Search for the cell housing the specified text and yield its [X, Y] center coordinate. 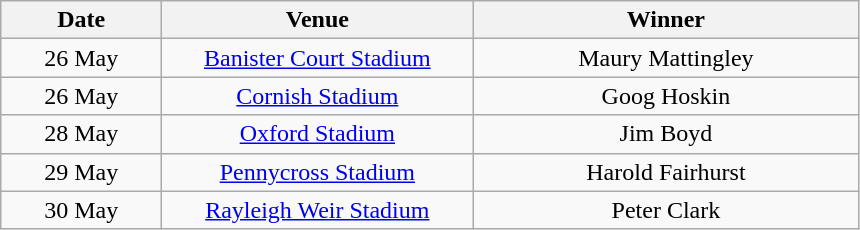
Pennycross Stadium [318, 172]
Goog Hoskin [666, 96]
Jim Boyd [666, 134]
29 May [82, 172]
Rayleigh Weir Stadium [318, 210]
Venue [318, 20]
Banister Court Stadium [318, 58]
Cornish Stadium [318, 96]
28 May [82, 134]
30 May [82, 210]
Peter Clark [666, 210]
Winner [666, 20]
Date [82, 20]
Harold Fairhurst [666, 172]
Oxford Stadium [318, 134]
Maury Mattingley [666, 58]
